Identify which cell holds the provided text, then report its [x, y] central coordinate. 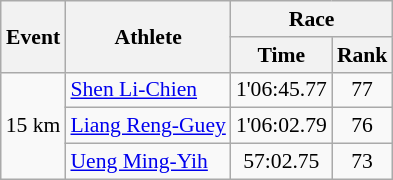
Race [312, 19]
Rank [362, 55]
Time [282, 55]
76 [362, 126]
77 [362, 90]
1'06:02.79 [282, 126]
1'06:45.77 [282, 90]
Shen Li-Chien [148, 90]
Liang Reng-Guey [148, 126]
15 km [34, 126]
57:02.75 [282, 162]
Ueng Ming-Yih [148, 162]
Event [34, 36]
73 [362, 162]
Athlete [148, 36]
